Output the (x, y) coordinate of the center of the cell containing the given text.  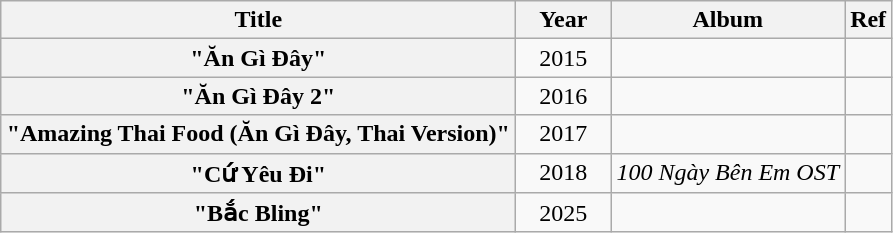
"Bắc Bling" (258, 213)
Album (728, 20)
Year (564, 20)
2018 (564, 173)
2016 (564, 96)
Title (258, 20)
2017 (564, 134)
100 Ngày Bên Em OST (728, 173)
Ref (868, 20)
"Amazing Thai Food (Ăn Gì Đây, Thai Version)" (258, 134)
"Ăn Gì Đây" (258, 58)
"Cứ Yêu Đi" (258, 173)
2025 (564, 213)
2015 (564, 58)
"Ăn Gì Đây 2" (258, 96)
